From the cell containing the given text, extract its center point as [X, Y] coordinate. 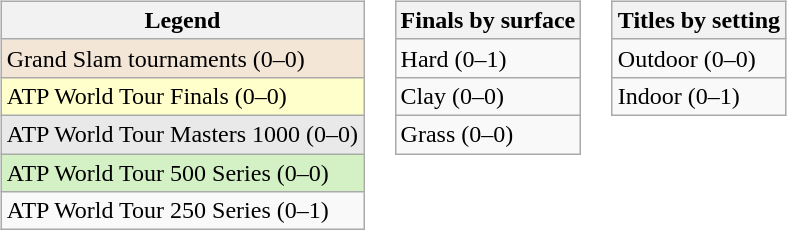
Titles by setting [698, 20]
Outdoor (0–0) [698, 58]
ATP World Tour 500 Series (0–0) [182, 173]
ATP World Tour Finals (0–0) [182, 96]
Hard (0–1) [488, 58]
Grass (0–0) [488, 134]
Grand Slam tournaments (0–0) [182, 58]
Finals by surface [488, 20]
ATP World Tour Masters 1000 (0–0) [182, 134]
Clay (0–0) [488, 96]
Indoor (0–1) [698, 96]
ATP World Tour 250 Series (0–1) [182, 211]
Legend [182, 20]
